Return (X, Y) of the center of cell containing provided text 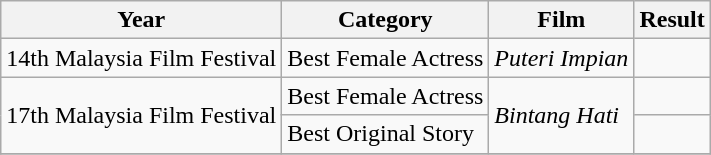
Puteri Impian (562, 58)
Film (562, 20)
Best Original Story (386, 134)
Year (142, 20)
17th Malaysia Film Festival (142, 115)
14th Malaysia Film Festival (142, 58)
Category (386, 20)
Result (672, 20)
Bintang Hati (562, 115)
